For the text-containing cell, return its midpoint in (x, y) coordinate format. 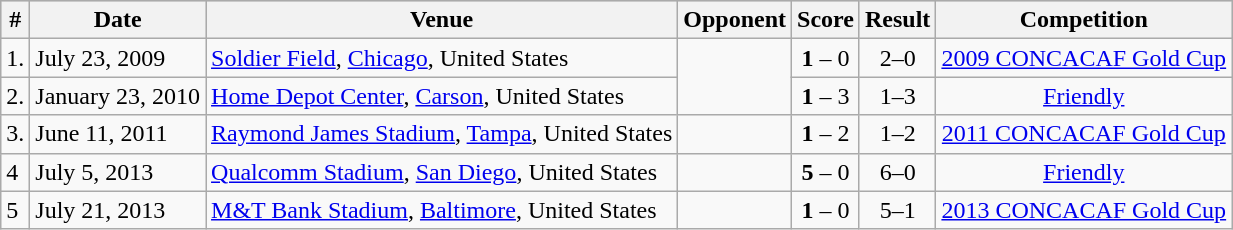
June 11, 2011 (118, 134)
M&T Bank Stadium, Baltimore, United States (442, 210)
Date (118, 20)
July 23, 2009 (118, 58)
1 – 3 (826, 96)
Soldier Field, Chicago, United States (442, 58)
4 (16, 172)
July 5, 2013 (118, 172)
1. (16, 58)
2009 CONCACAF Gold Cup (1084, 58)
2–0 (897, 58)
January 23, 2010 (118, 96)
# (16, 20)
Home Depot Center, Carson, United States (442, 96)
Competition (1084, 20)
1 – 2 (826, 134)
2. (16, 96)
5 (16, 210)
1–2 (897, 134)
Qualcomm Stadium, San Diego, United States (442, 172)
2013 CONCACAF Gold Cup (1084, 210)
Raymond James Stadium, Tampa, United States (442, 134)
Result (897, 20)
Venue (442, 20)
5 – 0 (826, 172)
1–3 (897, 96)
2011 CONCACAF Gold Cup (1084, 134)
6–0 (897, 172)
July 21, 2013 (118, 210)
Opponent (735, 20)
Score (826, 20)
3. (16, 134)
5–1 (897, 210)
